For the text-containing cell, return its midpoint in [x, y] coordinate format. 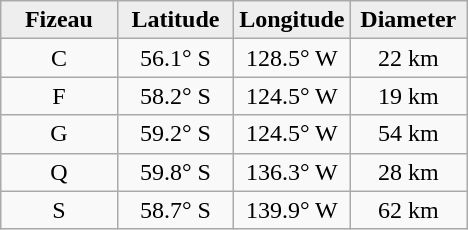
128.5° W [292, 58]
G [59, 134]
22 km [408, 58]
59.8° S [175, 172]
136.3° W [292, 172]
S [59, 210]
58.2° S [175, 96]
F [59, 96]
28 km [408, 172]
Diameter [408, 20]
62 km [408, 210]
54 km [408, 134]
139.9° W [292, 210]
19 km [408, 96]
Fizeau [59, 20]
58.7° S [175, 210]
Longitude [292, 20]
56.1° S [175, 58]
Q [59, 172]
59.2° S [175, 134]
C [59, 58]
Latitude [175, 20]
